Return the [x, y] coordinate for the center point of the cell that contains the specified text.  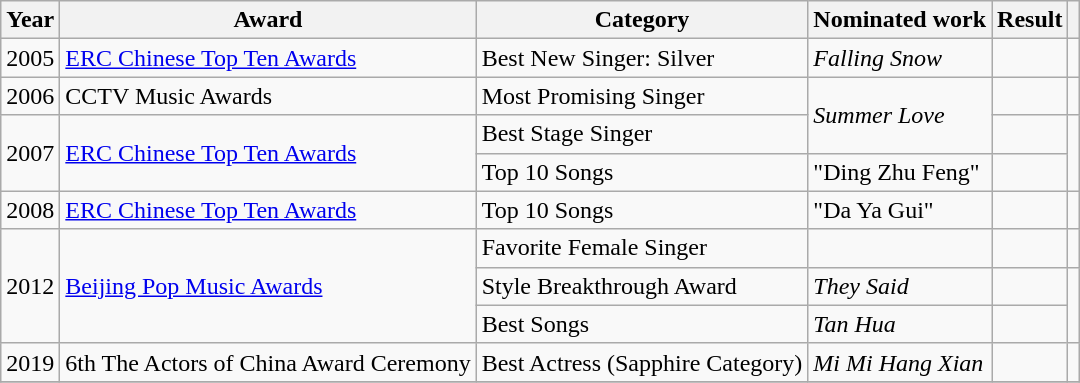
Best New Singer: Silver [642, 58]
2006 [30, 96]
Mi Mi Hang Xian [900, 362]
2007 [30, 153]
CCTV Music Awards [268, 96]
2019 [30, 362]
Nominated work [900, 20]
Award [268, 20]
Best Stage Singer [642, 134]
2012 [30, 286]
Favorite Female Singer [642, 248]
"Ding Zhu Feng" [900, 172]
They Said [900, 286]
Style Breakthrough Award [642, 286]
2005 [30, 58]
Best Songs [642, 324]
"Da Ya Gui" [900, 210]
Category [642, 20]
2008 [30, 210]
Most Promising Singer [642, 96]
Summer Love [900, 115]
Year [30, 20]
Result [1030, 20]
Beijing Pop Music Awards [268, 286]
Falling Snow [900, 58]
Best Actress (Sapphire Category) [642, 362]
Tan Hua [900, 324]
6th The Actors of China Award Ceremony [268, 362]
